Extract the [x, y] coordinate from the center of the cell holding the provided text.  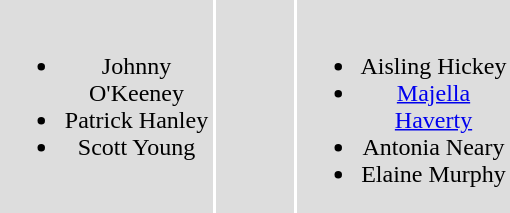
Johnny O'KeeneyPatrick HanleyScott Young [106, 106]
Aisling HickeyMajella HavertyAntonia NearyElaine Murphy [404, 106]
